For the text-containing cell, return its midpoint in [X, Y] coordinate format. 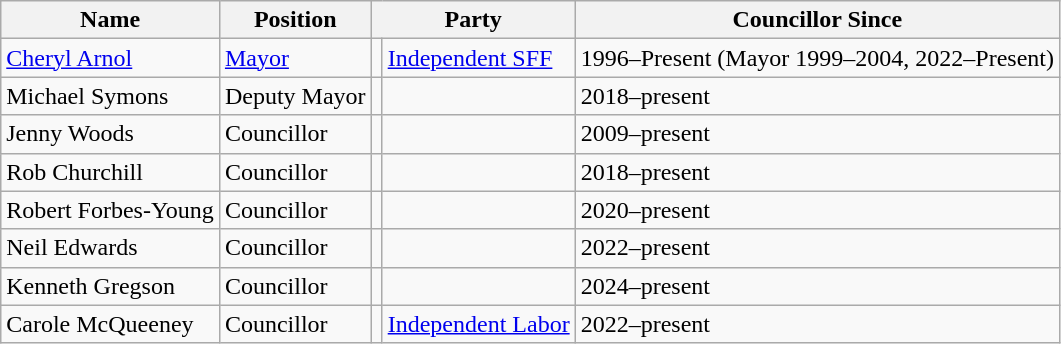
Kenneth Gregson [110, 286]
Position [295, 20]
Cheryl Arnol [110, 58]
Robert Forbes-Young [110, 210]
1996–Present (Mayor 1999–2004, 2022–Present) [817, 58]
Independent Labor [478, 324]
2024–present [817, 286]
Mayor [295, 58]
Councillor Since [817, 20]
Independent SFF [478, 58]
Party [473, 20]
Michael Symons [110, 96]
Deputy Mayor [295, 96]
Carole McQueeney [110, 324]
Name [110, 20]
2009–present [817, 134]
Rob Churchill [110, 172]
2020–present [817, 210]
Neil Edwards [110, 248]
Jenny Woods [110, 134]
